Return [x, y] of the center of cell containing provided text 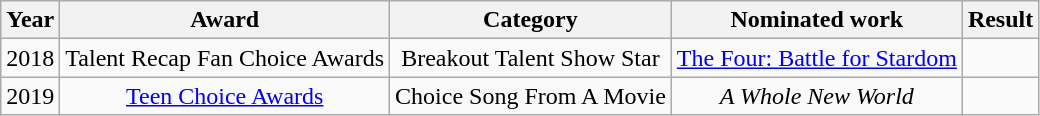
2018 [30, 58]
The Four: Battle for Stardom [816, 58]
A Whole New World [816, 96]
Category [531, 20]
2019 [30, 96]
Choice Song From A Movie [531, 96]
Year [30, 20]
Breakout Talent Show Star [531, 58]
Nominated work [816, 20]
Result [1000, 20]
Talent Recap Fan Choice Awards [225, 58]
Teen Choice Awards [225, 96]
Award [225, 20]
